Detect which cell encompasses the target text, then output its (X, Y) center coordinate. 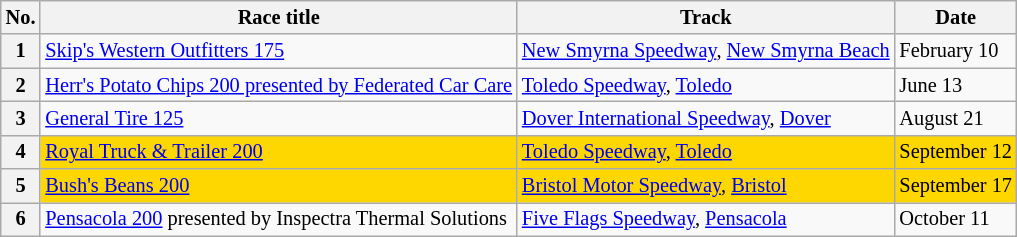
2 (21, 85)
February 10 (956, 51)
Bush's Beans 200 (278, 186)
August 21 (956, 118)
Herr's Potato Chips 200 presented by Federated Car Care (278, 85)
3 (21, 118)
Date (956, 17)
New Smyrna Speedway, New Smyrna Beach (706, 51)
No. (21, 17)
Pensacola 200 presented by Inspectra Thermal Solutions (278, 219)
September 17 (956, 186)
October 11 (956, 219)
Race title (278, 17)
June 13 (956, 85)
Skip's Western Outfitters 175 (278, 51)
5 (21, 186)
1 (21, 51)
September 12 (956, 152)
4 (21, 152)
Five Flags Speedway, Pensacola (706, 219)
6 (21, 219)
General Tire 125 (278, 118)
Track (706, 17)
Dover International Speedway, Dover (706, 118)
Bristol Motor Speedway, Bristol (706, 186)
Royal Truck & Trailer 200 (278, 152)
